Pinpoint the cell where the given text exists, returning its (X, Y) midpoint coordinate. 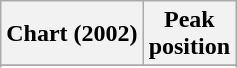
Peakposition (189, 34)
Chart (2002) (72, 34)
